Return the [X, Y] coordinate for the center point of the cell that contains the specified text.  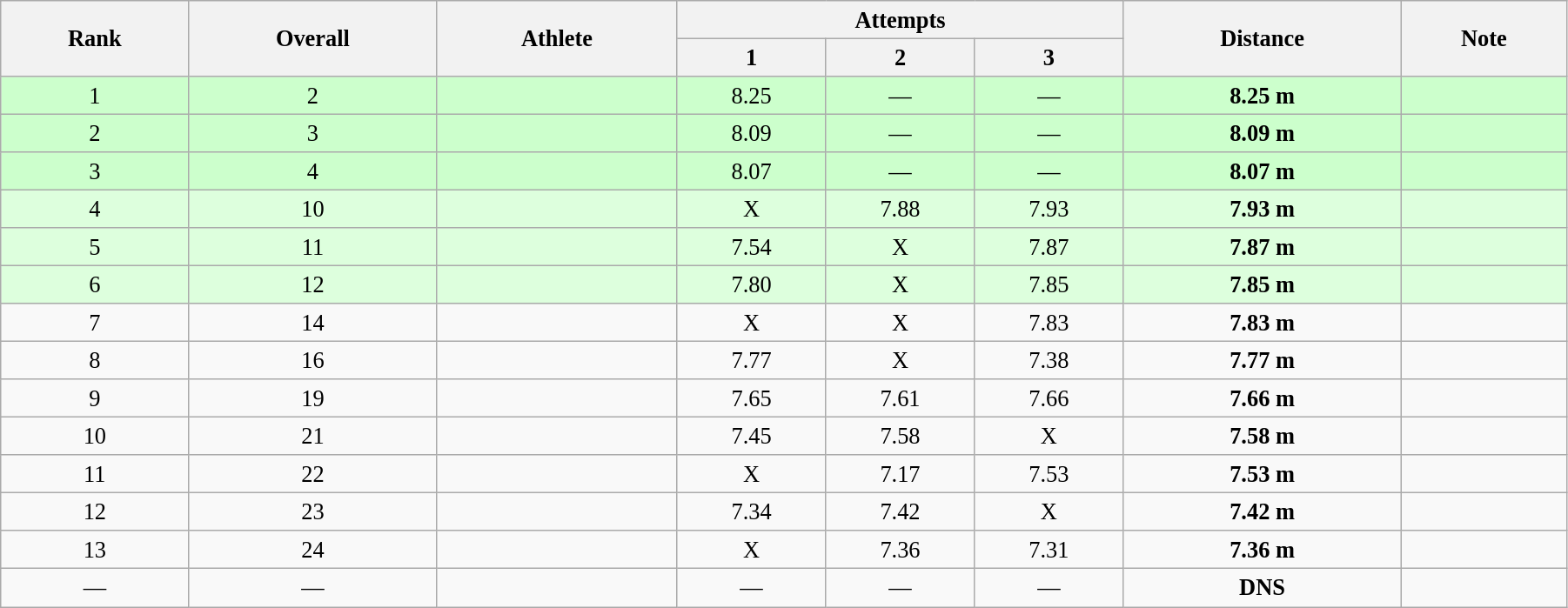
5 [95, 247]
7.36 m [1262, 550]
8.09 [752, 133]
7.85 [1049, 284]
7.65 [752, 398]
14 [313, 323]
Rank [95, 38]
7.42 m [1262, 511]
7.53 [1049, 474]
7.66 m [1262, 398]
Distance [1262, 38]
7.38 [1049, 360]
8.09 m [1262, 133]
7.58 m [1262, 436]
7.54 [752, 247]
7.85 m [1262, 284]
7.58 [900, 436]
16 [313, 360]
7.34 [752, 511]
7.53 m [1262, 474]
8.07 m [1262, 171]
8 [95, 360]
6 [95, 284]
Note [1484, 38]
7.93 [1049, 209]
7 [95, 323]
Athlete [557, 38]
7.83 m [1262, 323]
7.93 m [1262, 209]
24 [313, 550]
7.42 [900, 511]
7.83 [1049, 323]
7.17 [900, 474]
7.45 [752, 436]
7.36 [900, 550]
7.87 m [1262, 247]
19 [313, 398]
9 [95, 398]
7.61 [900, 398]
7.31 [1049, 550]
Attempts [900, 19]
23 [313, 511]
8.25 m [1262, 95]
22 [313, 474]
7.87 [1049, 247]
13 [95, 550]
7.77 m [1262, 360]
7.88 [900, 209]
7.66 [1049, 398]
8.25 [752, 95]
8.07 [752, 171]
DNS [1262, 588]
7.77 [752, 360]
7.80 [752, 284]
21 [313, 436]
Overall [313, 38]
